Determine the (X, Y) coordinate at the center of the cell enclosing the given text.  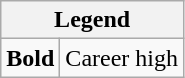
Career high (122, 58)
Bold (30, 58)
Legend (92, 20)
